Search for the cell housing the specified text and yield its [x, y] center coordinate. 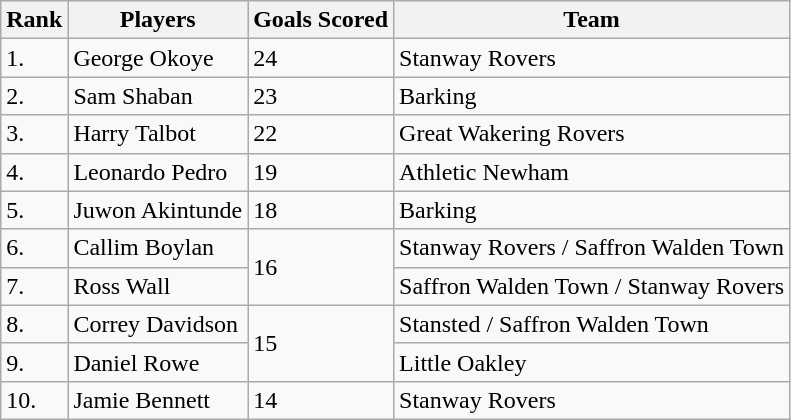
3. [34, 134]
Daniel Rowe [158, 362]
Correy Davidson [158, 324]
5. [34, 210]
10. [34, 400]
9. [34, 362]
19 [321, 172]
Athletic Newham [592, 172]
6. [34, 248]
15 [321, 343]
Leonardo Pedro [158, 172]
Callim Boylan [158, 248]
Little Oakley [592, 362]
Harry Talbot [158, 134]
7. [34, 286]
18 [321, 210]
Stanway Rovers / Saffron Walden Town [592, 248]
Team [592, 20]
George Okoye [158, 58]
22 [321, 134]
Juwon Akintunde [158, 210]
Jamie Bennett [158, 400]
4. [34, 172]
Stansted / Saffron Walden Town [592, 324]
2. [34, 96]
Goals Scored [321, 20]
14 [321, 400]
Great Wakering Rovers [592, 134]
Saffron Walden Town / Stanway Rovers [592, 286]
Players [158, 20]
Ross Wall [158, 286]
16 [321, 267]
8. [34, 324]
23 [321, 96]
Rank [34, 20]
1. [34, 58]
Sam Shaban [158, 96]
24 [321, 58]
